For the text-containing cell, return its midpoint in [X, Y] coordinate format. 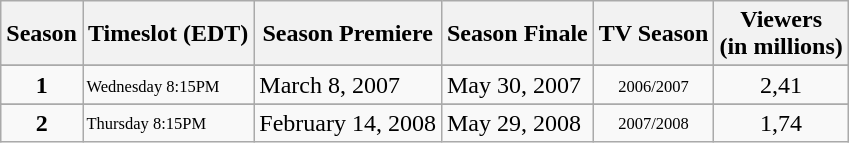
March 8, 2007 [348, 85]
Timeslot (EDT) [168, 34]
2007/2008 [654, 123]
2 [42, 123]
Thursday 8:15PM [168, 123]
Wednesday 8:15PM [168, 85]
Season Premiere [348, 34]
May 29, 2008 [517, 123]
Season [42, 34]
1,74 [781, 123]
May 30, 2007 [517, 85]
2006/2007 [654, 85]
February 14, 2008 [348, 123]
Viewers(in millions) [781, 34]
2,41 [781, 85]
TV Season [654, 34]
1 [42, 85]
Season Finale [517, 34]
